Capture the cell that displays the provided text and extract its [x, y] central coordinate. 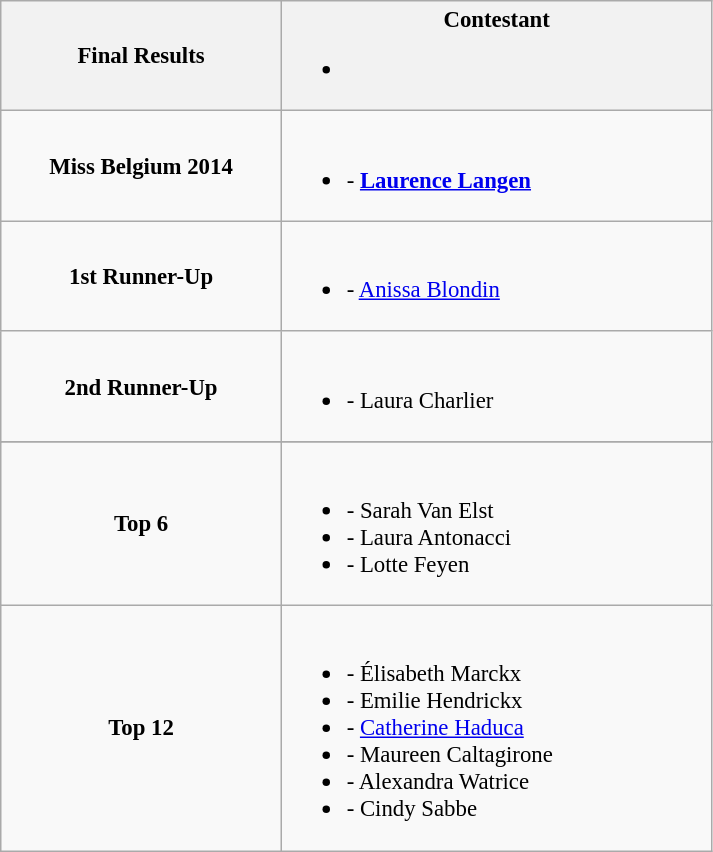
- Anissa Blondin [496, 276]
- Laurence Langen [496, 166]
2nd Runner-Up [142, 386]
Contestant [496, 56]
- Sarah Van Elst- Laura Antonacci- Lotte Feyen [496, 524]
Miss Belgium 2014 [142, 166]
Final Results [142, 56]
Top 6 [142, 524]
1st Runner-Up [142, 276]
Top 12 [142, 728]
- Laura Charlier [496, 386]
- Élisabeth Marckx - Emilie Hendrickx - Catherine Haduca - Maureen Caltagirone- Alexandra Watrice - Cindy Sabbe [496, 728]
